From the cell containing the given text, extract its center point as (X, Y) coordinate. 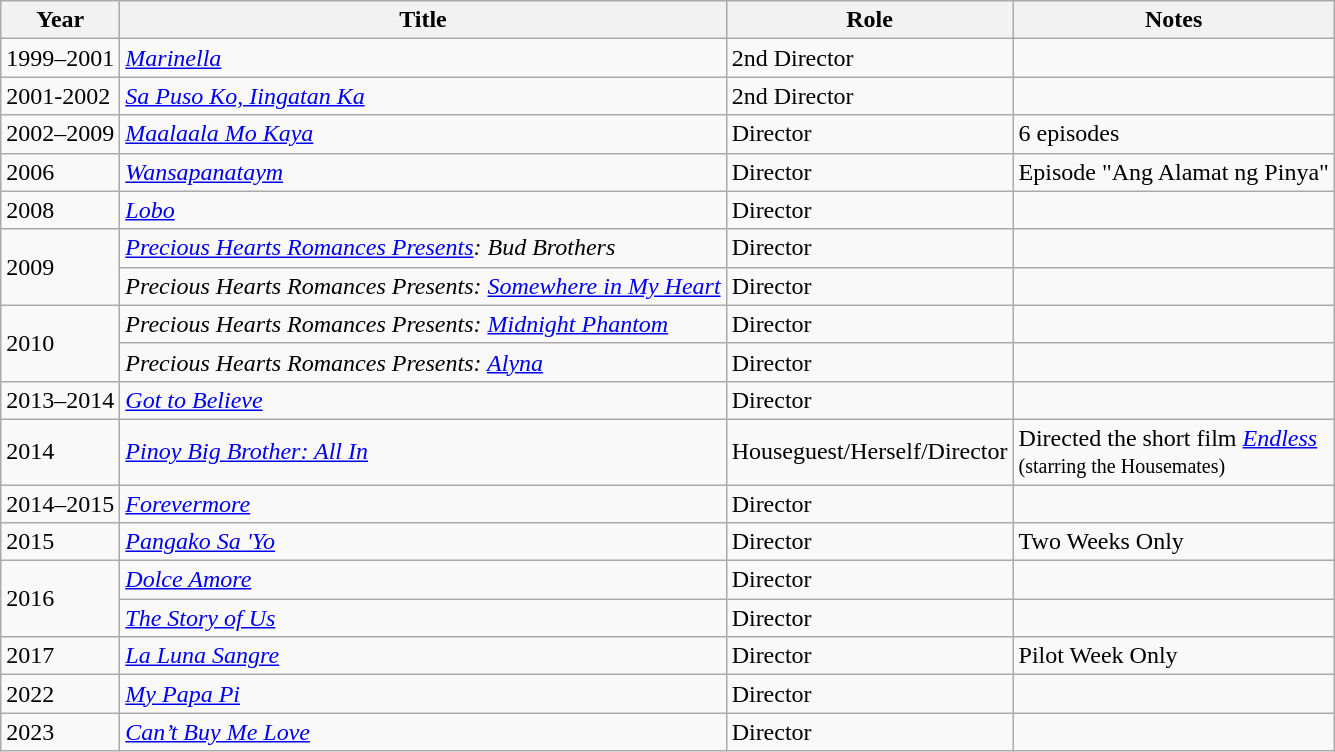
Got to Believe (423, 400)
Dolce Amore (423, 580)
Title (423, 20)
Episode "Ang Alamat ng Pinya" (1174, 172)
Role (870, 20)
Houseguest/Herself/Director (870, 452)
Directed the short film Endless (starring the Housemates) (1174, 452)
2015 (60, 542)
2002–2009 (60, 134)
6 episodes (1174, 134)
2006 (60, 172)
2001-2002 (60, 96)
2016 (60, 599)
Sa Puso Ko, Iingatan Ka (423, 96)
2023 (60, 732)
2014 (60, 452)
Year (60, 20)
Precious Hearts Romances Presents: Alyna (423, 362)
2014–2015 (60, 503)
2022 (60, 694)
My Papa Pi (423, 694)
2013–2014 (60, 400)
Notes (1174, 20)
The Story of Us (423, 618)
Lobo (423, 210)
Can’t Buy Me Love (423, 732)
2017 (60, 656)
Forevermore (423, 503)
Pangako Sa 'Yo (423, 542)
La Luna Sangre (423, 656)
Maalaala Mo Kaya (423, 134)
2009 (60, 267)
2010 (60, 343)
Precious Hearts Romances Presents: Somewhere in My Heart (423, 286)
Pilot Week Only (1174, 656)
Wansapanataym (423, 172)
Two Weeks Only (1174, 542)
2008 (60, 210)
1999–2001 (60, 58)
Marinella (423, 58)
Precious Hearts Romances Presents: Bud Brothers (423, 248)
Pinoy Big Brother: All In (423, 452)
Precious Hearts Romances Presents: Midnight Phantom (423, 324)
